Output the (x, y) coordinate of the center of the cell containing the given text.  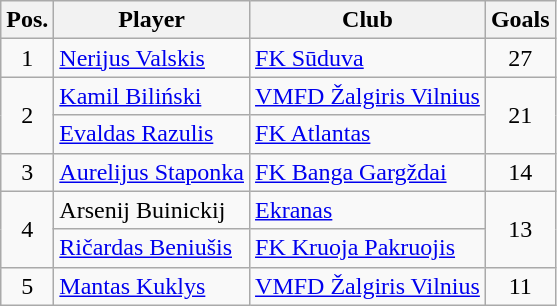
Club (368, 20)
Goals (520, 20)
Ekranas (368, 210)
FK Banga Gargždai (368, 172)
Evaldas Razulis (152, 134)
4 (28, 229)
Ričardas Beniušis (152, 248)
2 (28, 115)
FK Kruoja Pakruojis (368, 248)
Kamil Biliński (152, 96)
FK Sūduva (368, 58)
3 (28, 172)
5 (28, 286)
FK Atlantas (368, 134)
1 (28, 58)
21 (520, 115)
Pos. (28, 20)
Player (152, 20)
Aurelijus Staponka (152, 172)
13 (520, 229)
Nerijus Valskis (152, 58)
Arsenij Buinickij (152, 210)
11 (520, 286)
14 (520, 172)
27 (520, 58)
Mantas Kuklys (152, 286)
